From the cell containing the given text, extract its center point as (X, Y) coordinate. 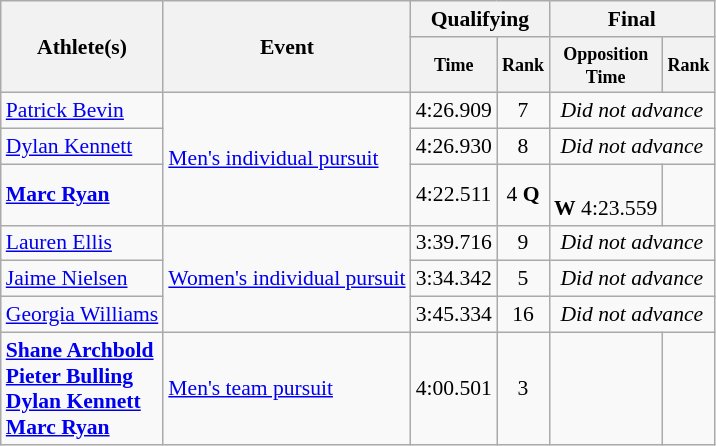
W 4:23.559 (606, 194)
8 (523, 147)
9 (523, 243)
3:45.334 (454, 315)
Shane ArchboldPieter BullingDylan KennettMarc Ryan (82, 388)
Qualifying (480, 19)
4:00.501 (454, 388)
OppositionTime (606, 65)
5 (523, 279)
Men's individual pursuit (286, 159)
Lauren Ellis (82, 243)
4:26.909 (454, 111)
3 (523, 388)
4:22.511 (454, 194)
Patrick Bevin (82, 111)
Women's individual pursuit (286, 278)
Athlete(s) (82, 47)
4 Q (523, 194)
Time (454, 65)
Georgia Williams (82, 315)
Dylan Kennett (82, 147)
4:26.930 (454, 147)
Men's team pursuit (286, 388)
3:34.342 (454, 279)
16 (523, 315)
7 (523, 111)
3:39.716 (454, 243)
Final (632, 19)
Marc Ryan (82, 194)
Event (286, 47)
Jaime Nielsen (82, 279)
